Find where the given text appears and provide that cell's center as [X, Y] coordinate. 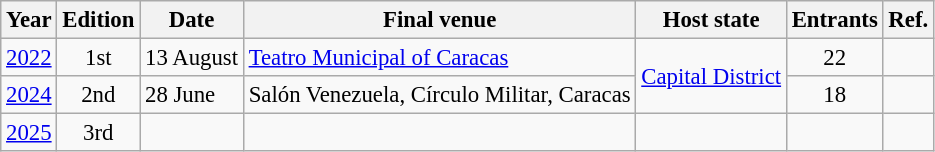
22 [834, 58]
Entrants [834, 20]
28 June [192, 95]
13 August [192, 58]
3rd [98, 133]
1st [98, 58]
2025 [29, 133]
Salón Venezuela, Círculo Militar, Caracas [440, 95]
2nd [98, 95]
Teatro Municipal of Caracas [440, 58]
Final venue [440, 20]
Edition [98, 20]
Host state [711, 20]
Capital District [711, 76]
Year [29, 20]
18 [834, 95]
Date [192, 20]
Ref. [908, 20]
2022 [29, 58]
2024 [29, 95]
